For the text-containing cell, return its midpoint in [X, Y] coordinate format. 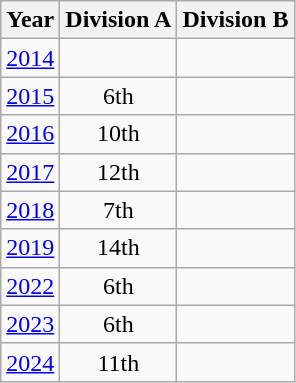
2022 [30, 286]
2024 [30, 362]
2017 [30, 172]
14th [118, 248]
7th [118, 210]
2016 [30, 134]
2019 [30, 248]
10th [118, 134]
2023 [30, 324]
12th [118, 172]
Year [30, 20]
2014 [30, 58]
11th [118, 362]
2018 [30, 210]
Division B [236, 20]
Division A [118, 20]
2015 [30, 96]
